For the text-containing cell, return its midpoint in [x, y] coordinate format. 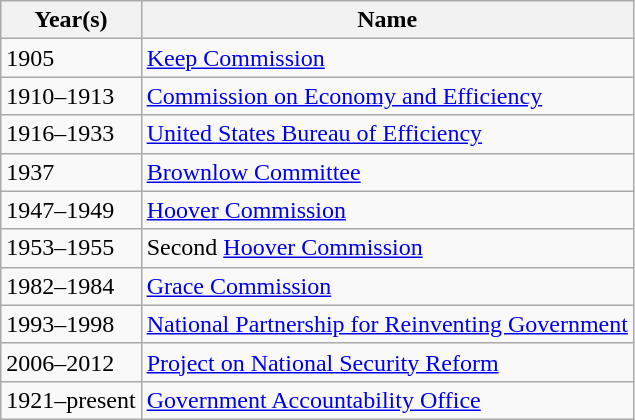
1937 [71, 172]
National Partnership for Reinventing Government [387, 324]
1910–1913 [71, 96]
Brownlow Committee [387, 172]
Keep Commission [387, 58]
Year(s) [71, 20]
Grace Commission [387, 286]
United States Bureau of Efficiency [387, 134]
1921–present [71, 400]
1947–1949 [71, 210]
1905 [71, 58]
Name [387, 20]
1916–1933 [71, 134]
Commission on Economy and Efficiency [387, 96]
Project on National Security Reform [387, 362]
1993–1998 [71, 324]
2006–2012 [71, 362]
Hoover Commission [387, 210]
Second Hoover Commission [387, 248]
1953–1955 [71, 248]
Government Accountability Office [387, 400]
1982–1984 [71, 286]
